Extract the (X, Y) coordinate from the center of the cell holding the provided text.  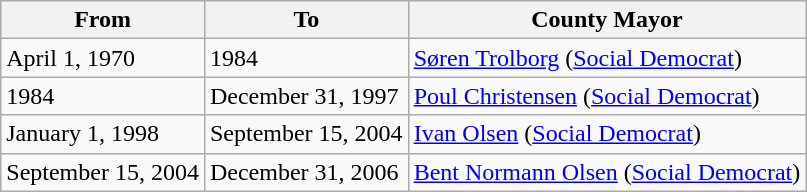
Søren Trolborg (Social Democrat) (607, 58)
County Mayor (607, 20)
To (306, 20)
December 31, 1997 (306, 96)
Bent Normann Olsen (Social Democrat) (607, 172)
December 31, 2006 (306, 172)
From (103, 20)
January 1, 1998 (103, 134)
April 1, 1970 (103, 58)
Ivan Olsen (Social Democrat) (607, 134)
Poul Christensen (Social Democrat) (607, 96)
